Search for the cell housing the specified text and yield its [x, y] center coordinate. 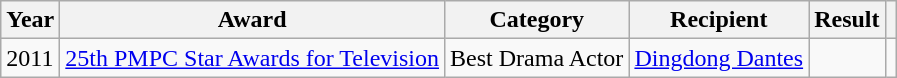
Result [847, 20]
Award [252, 20]
2011 [30, 58]
25th PMPC Star Awards for Television [252, 58]
Best Drama Actor [537, 58]
Category [537, 20]
Recipient [719, 20]
Dingdong Dantes [719, 58]
Year [30, 20]
